Return (X, Y) of the center of cell containing provided text 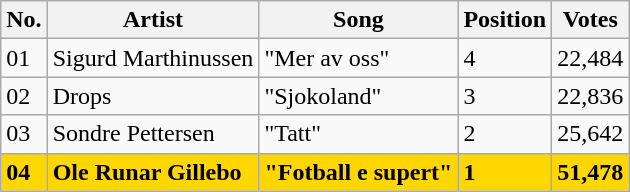
2 (505, 134)
"Mer av oss" (358, 58)
02 (24, 96)
3 (505, 96)
25,642 (590, 134)
Ole Runar Gillebo (153, 172)
Song (358, 20)
Position (505, 20)
"Fotball e supert" (358, 172)
"Sjokoland" (358, 96)
4 (505, 58)
"Tatt" (358, 134)
1 (505, 172)
01 (24, 58)
Votes (590, 20)
51,478 (590, 172)
Drops (153, 96)
22,484 (590, 58)
Artist (153, 20)
Sigurd Marthinussen (153, 58)
04 (24, 172)
Sondre Pettersen (153, 134)
22,836 (590, 96)
03 (24, 134)
No. (24, 20)
